Locate the cell with the specified text and output its [x, y] center coordinate. 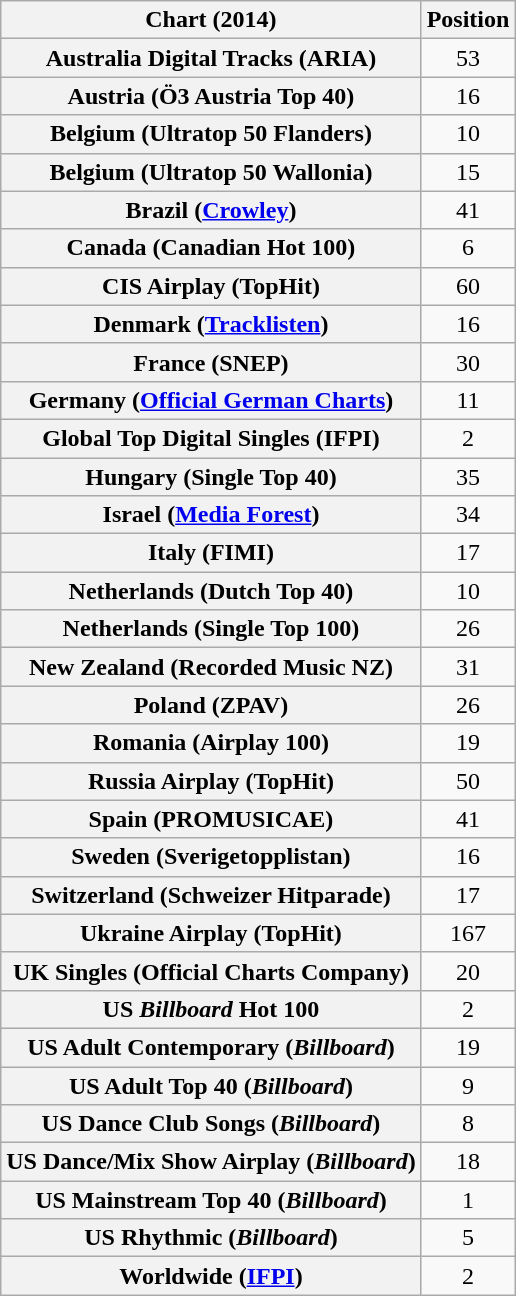
15 [468, 172]
Spain (PROMUSICAE) [211, 819]
US Adult Contemporary (Billboard) [211, 1047]
11 [468, 400]
9 [468, 1085]
Position [468, 20]
Romania (Airplay 100) [211, 743]
Italy (FIMI) [211, 553]
Netherlands (Dutch Top 40) [211, 591]
Australia Digital Tracks (ARIA) [211, 58]
Belgium (Ultratop 50 Wallonia) [211, 172]
1 [468, 1200]
Hungary (Single Top 40) [211, 477]
Chart (2014) [211, 20]
Worldwide (IFPI) [211, 1276]
8 [468, 1124]
US Billboard Hot 100 [211, 1009]
Germany (Official German Charts) [211, 400]
Denmark (Tracklisten) [211, 324]
Canada (Canadian Hot 100) [211, 248]
Brazil (Crowley) [211, 210]
5 [468, 1238]
18 [468, 1162]
Austria (Ö3 Austria Top 40) [211, 96]
Russia Airplay (TopHit) [211, 781]
20 [468, 971]
France (SNEP) [211, 362]
US Mainstream Top 40 (Billboard) [211, 1200]
Switzerland (Schweizer Hitparade) [211, 895]
34 [468, 515]
Sweden (Sverigetopplistan) [211, 857]
Poland (ZPAV) [211, 705]
Belgium (Ultratop 50 Flanders) [211, 134]
New Zealand (Recorded Music NZ) [211, 667]
6 [468, 248]
31 [468, 667]
60 [468, 286]
Global Top Digital Singles (IFPI) [211, 438]
Ukraine Airplay (TopHit) [211, 933]
US Rhythmic (Billboard) [211, 1238]
UK Singles (Official Charts Company) [211, 971]
Israel (Media Forest) [211, 515]
50 [468, 781]
CIS Airplay (TopHit) [211, 286]
US Adult Top 40 (Billboard) [211, 1085]
30 [468, 362]
US Dance Club Songs (Billboard) [211, 1124]
Netherlands (Single Top 100) [211, 629]
167 [468, 933]
53 [468, 58]
35 [468, 477]
US Dance/Mix Show Airplay (Billboard) [211, 1162]
